Return the [x, y] coordinate for the center point of the cell that contains the specified text.  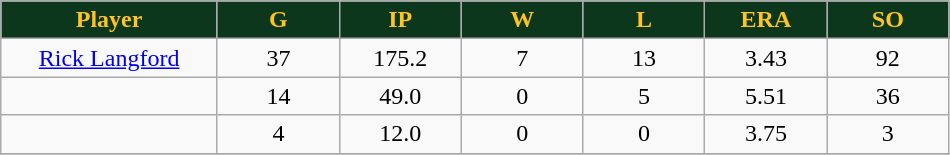
37 [278, 58]
G [278, 20]
W [522, 20]
ERA [766, 20]
3.75 [766, 134]
4 [278, 134]
7 [522, 58]
13 [644, 58]
92 [888, 58]
3.43 [766, 58]
L [644, 20]
175.2 [400, 58]
14 [278, 96]
IP [400, 20]
SO [888, 20]
5.51 [766, 96]
3 [888, 134]
5 [644, 96]
Player [110, 20]
36 [888, 96]
Rick Langford [110, 58]
49.0 [400, 96]
12.0 [400, 134]
